Provide the [x, y] coordinate of the cell's center where the given text is located.  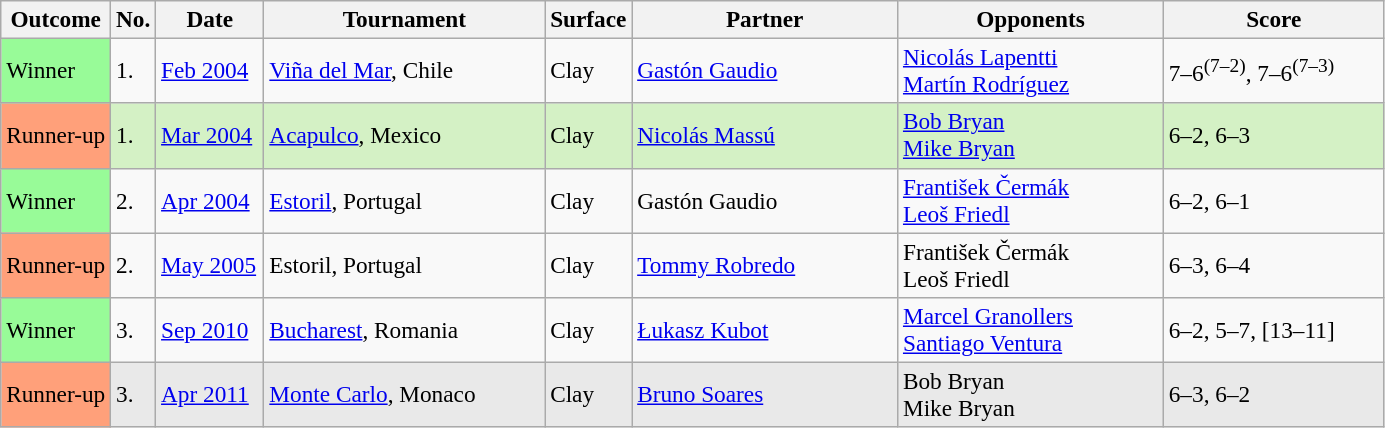
Tommy Robredo [765, 264]
Bucharest, Romania [404, 330]
Sep 2010 [210, 330]
Mar 2004 [210, 136]
Acapulco, Mexico [404, 136]
Apr 2011 [210, 394]
Score [1274, 19]
Monte Carlo, Monaco [404, 394]
Opponents [1031, 19]
Nicolás Massú [765, 136]
6–3, 6–4 [1274, 264]
6–2, 5–7, [13–11] [1274, 330]
Outcome [56, 19]
Date [210, 19]
Surface [588, 19]
No. [134, 19]
Bruno Soares [765, 394]
May 2005 [210, 264]
6–2, 6–3 [1274, 136]
Marcel Granollers Santiago Ventura [1031, 330]
6–2, 6–1 [1274, 200]
Partner [765, 19]
Viña del Mar, Chile [404, 70]
Feb 2004 [210, 70]
Nicolás Lapentti Martín Rodríguez [1031, 70]
Łukasz Kubot [765, 330]
6–3, 6–2 [1274, 394]
Apr 2004 [210, 200]
Tournament [404, 19]
7–6(7–2), 7–6(7–3) [1274, 70]
